For the text-containing cell, return its midpoint in (x, y) coordinate format. 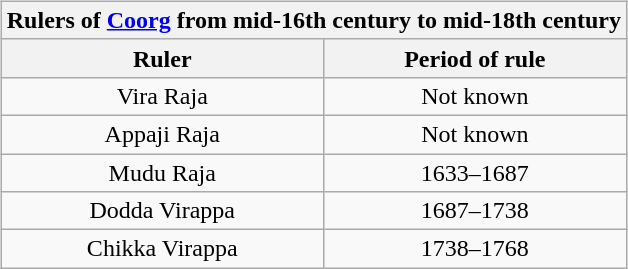
Dodda Virappa (162, 211)
Appaji Raja (162, 134)
Vira Raja (162, 96)
Mudu Raja (162, 173)
Rulers of Coorg from mid-16th century to mid-18th century (314, 20)
Period of rule (474, 58)
1687–1738 (474, 211)
Chikka Virappa (162, 249)
1633–1687 (474, 173)
1738–1768 (474, 249)
Ruler (162, 58)
